Determine the [X, Y] coordinate at the center of the cell enclosing the given text.  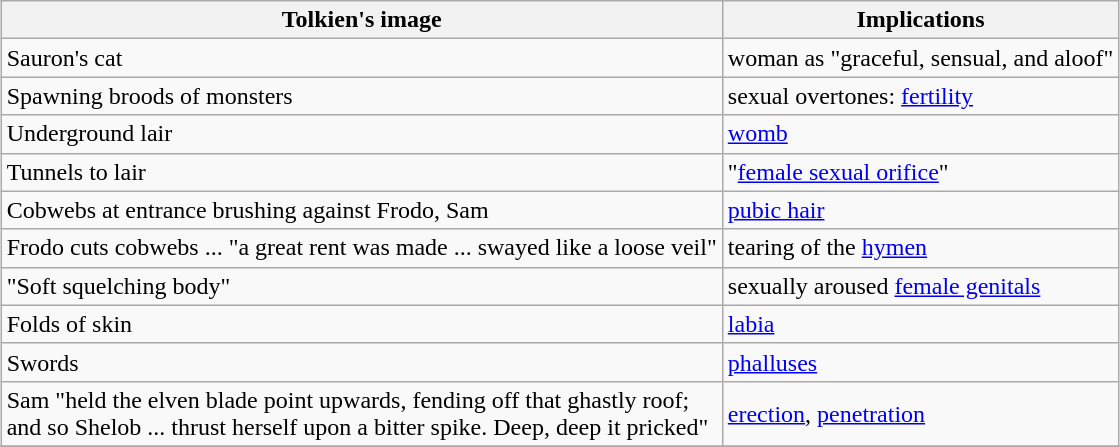
Cobwebs at entrance brushing against Frodo, Sam [362, 210]
Folds of skin [362, 324]
Underground lair [362, 134]
sexually aroused female genitals [920, 286]
Frodo cuts cobwebs ... "a great rent was made ... swayed like a loose veil" [362, 248]
erection, penetration [920, 414]
phalluses [920, 362]
woman as "graceful, sensual, and aloof" [920, 58]
sexual overtones: fertility [920, 96]
labia [920, 324]
Tunnels to lair [362, 172]
Spawning broods of monsters [362, 96]
Implications [920, 20]
"Soft squelching body" [362, 286]
Sam "held the elven blade point upwards, fending off that ghastly roof;and so Shelob ... thrust herself upon a bitter spike. Deep, deep it pricked" [362, 414]
"female sexual orifice" [920, 172]
Swords [362, 362]
womb [920, 134]
pubic hair [920, 210]
Tolkien's image [362, 20]
tearing of the hymen [920, 248]
Sauron's cat [362, 58]
